From the cell containing the given text, extract its center point as (X, Y) coordinate. 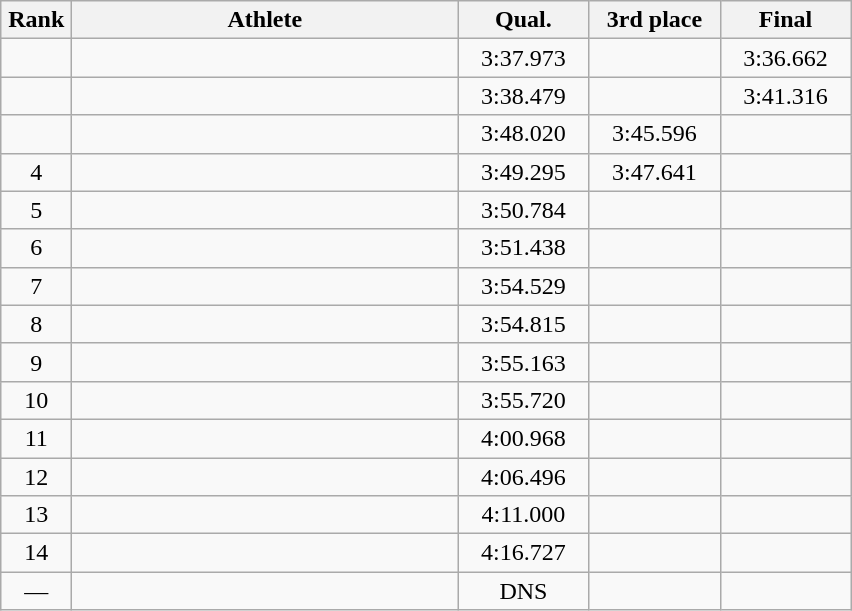
3:54.529 (524, 286)
3:41.316 (786, 96)
4:06.496 (524, 477)
3:55.163 (524, 362)
12 (36, 477)
3:51.438 (524, 248)
5 (36, 210)
9 (36, 362)
Athlete (265, 20)
3:36.662 (786, 58)
4:00.968 (524, 438)
3:45.596 (654, 134)
3:37.973 (524, 58)
6 (36, 248)
8 (36, 324)
4:11.000 (524, 515)
10 (36, 400)
4 (36, 172)
3:50.784 (524, 210)
13 (36, 515)
3:49.295 (524, 172)
3:55.720 (524, 400)
11 (36, 438)
Qual. (524, 20)
3:54.815 (524, 324)
3rd place (654, 20)
— (36, 591)
4:16.727 (524, 553)
3:47.641 (654, 172)
DNS (524, 591)
Final (786, 20)
7 (36, 286)
3:38.479 (524, 96)
Rank (36, 20)
3:48.020 (524, 134)
14 (36, 553)
